Scan for the cell matching the given text and deliver its (X, Y) coordinate at center. 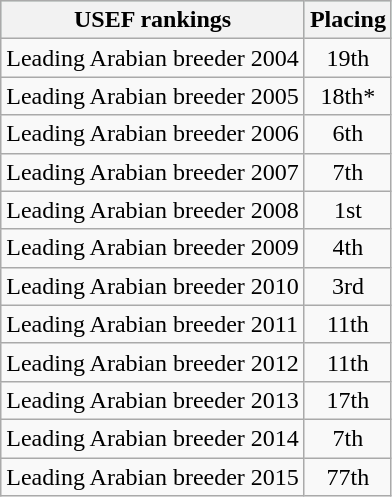
19th (348, 58)
Leading Arabian breeder 2012 (153, 362)
Leading Arabian breeder 2014 (153, 438)
Leading Arabian breeder 2004 (153, 58)
Leading Arabian breeder 2011 (153, 324)
17th (348, 400)
USEF rankings (153, 20)
Leading Arabian breeder 2008 (153, 210)
Leading Arabian breeder 2013 (153, 400)
Leading Arabian breeder 2010 (153, 286)
Leading Arabian breeder 2006 (153, 134)
6th (348, 134)
Leading Arabian breeder 2015 (153, 477)
18th* (348, 96)
Leading Arabian breeder 2005 (153, 96)
1st (348, 210)
4th (348, 248)
Leading Arabian breeder 2009 (153, 248)
Leading Arabian breeder 2007 (153, 172)
Placing (348, 20)
3rd (348, 286)
77th (348, 477)
